Return the [x, y] coordinate for the center point of the cell that contains the specified text.  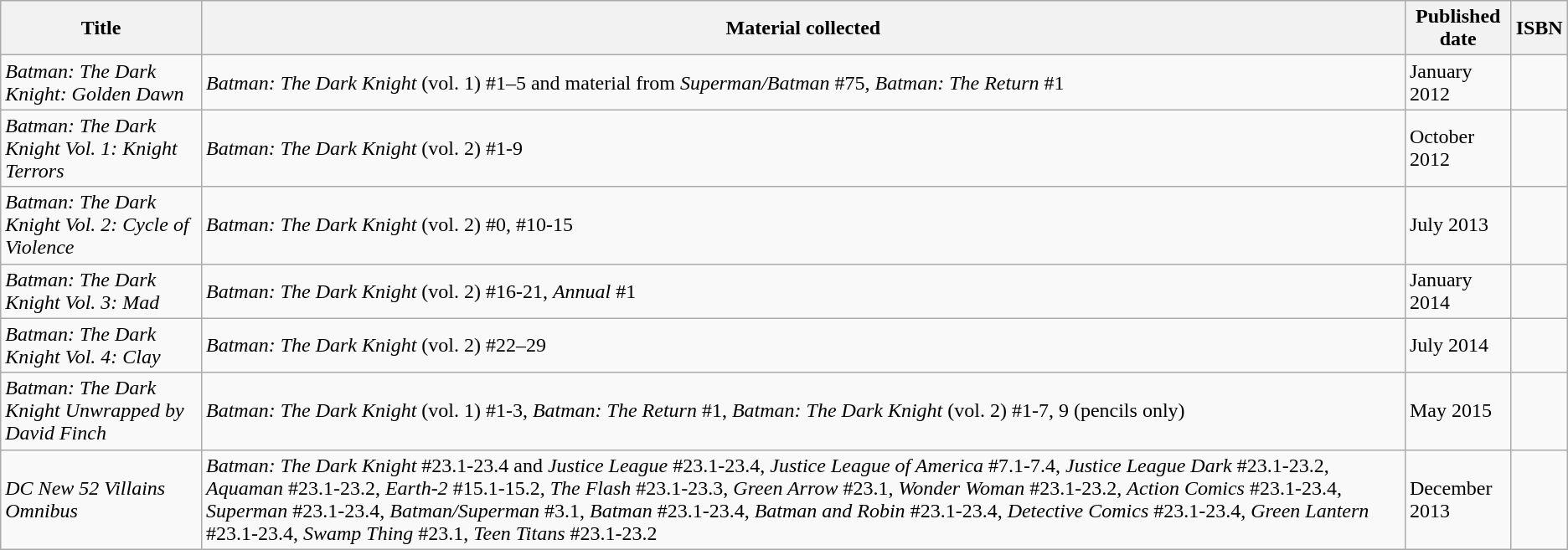
Material collected [802, 28]
January 2014 [1457, 291]
Batman: The Dark Knight (vol. 2) #0, #10-15 [802, 225]
January 2012 [1457, 82]
Published date [1457, 28]
Batman: The Dark Knight (vol. 2) #16-21, Annual #1 [802, 291]
Batman: The Dark Knight Vol. 4: Clay [101, 345]
May 2015 [1457, 411]
Batman: The Dark Knight (vol. 2) #1-9 [802, 148]
Batman: The Dark Knight Vol. 1: Knight Terrors [101, 148]
ISBN [1540, 28]
DC New 52 Villains Omnibus [101, 499]
Batman: The Dark Knight (vol. 1) #1–5 and material from Superman/Batman #75, Batman: The Return #1 [802, 82]
October 2012 [1457, 148]
Batman: The Dark Knight Vol. 3: Mad [101, 291]
July 2014 [1457, 345]
Batman: The Dark Knight (vol. 2) #22–29 [802, 345]
Batman: The Dark Knight: Golden Dawn [101, 82]
December 2013 [1457, 499]
Batman: The Dark Knight Unwrapped by David Finch [101, 411]
July 2013 [1457, 225]
Batman: The Dark Knight Vol. 2: Cycle of Violence [101, 225]
Batman: The Dark Knight (vol. 1) #1-3, Batman: The Return #1, Batman: The Dark Knight (vol. 2) #1-7, 9 (pencils only) [802, 411]
Title [101, 28]
